For the text-containing cell, return its midpoint in [x, y] coordinate format. 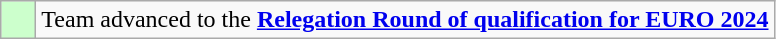
Team advanced to the Relegation Round of qualification for EURO 2024 [405, 20]
